Provide the (x, y) coordinate of the cell's center where the given text is located.  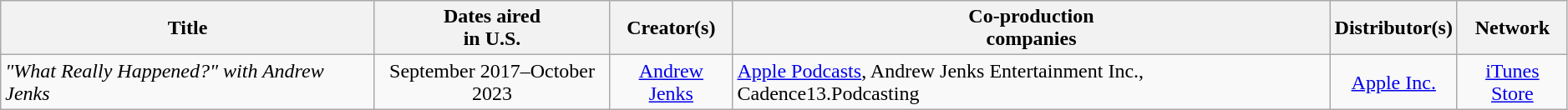
Andrew Jenks (672, 82)
Co-production companies (1031, 28)
Title (188, 28)
Dates aired in U.S. (491, 28)
Apple Inc. (1393, 82)
Creator(s) (672, 28)
Distributor(s) (1393, 28)
iTunes Store (1512, 82)
Network (1512, 28)
"What Really Happened?" with Andrew Jenks (188, 82)
September 2017–October 2023 (491, 82)
Apple Podcasts, Andrew Jenks Entertainment Inc., Cadence13.Podcasting (1031, 82)
